Identify which cell holds the provided text, then report its (x, y) central coordinate. 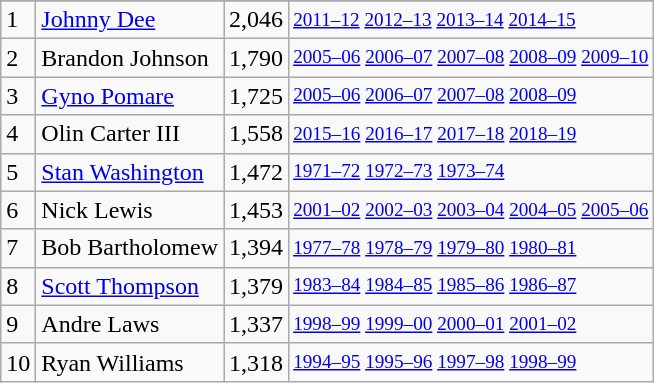
Bob Bartholomew (130, 248)
2001–02 2002–03 2003–04 2004–05 2005–06 (471, 210)
4 (18, 134)
2015–16 2016–17 2017–18 2018–19 (471, 134)
Brandon Johnson (130, 58)
9 (18, 324)
10 (18, 362)
5 (18, 172)
1,337 (256, 324)
Andre Laws (130, 324)
1 (18, 20)
1,453 (256, 210)
Scott Thompson (130, 286)
1,790 (256, 58)
2011–12 2012–13 2013–14 2014–15 (471, 20)
2,046 (256, 20)
1,379 (256, 286)
6 (18, 210)
1,318 (256, 362)
1983–84 1984–85 1985–86 1986–87 (471, 286)
1,394 (256, 248)
2005–06 2006–07 2007–08 2008–09 (471, 96)
1977–78 1978–79 1979–80 1980–81 (471, 248)
1994–95 1995–96 1997–98 1998–99 (471, 362)
Gyno Pomare (130, 96)
1,558 (256, 134)
1998–99 1999–00 2000–01 2001–02 (471, 324)
1,472 (256, 172)
Johnny Dee (130, 20)
1,725 (256, 96)
1971–72 1972–73 1973–74 (471, 172)
2005–06 2006–07 2007–08 2008–09 2009–10 (471, 58)
3 (18, 96)
7 (18, 248)
Stan Washington (130, 172)
8 (18, 286)
2 (18, 58)
Olin Carter III (130, 134)
Nick Lewis (130, 210)
Ryan Williams (130, 362)
